Find where the given text appears and provide that cell's center as [x, y] coordinate. 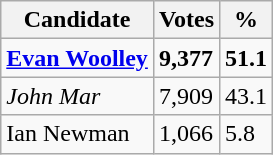
% [246, 20]
7,909 [186, 96]
51.1 [246, 58]
Votes [186, 20]
1,066 [186, 134]
John Mar [78, 96]
43.1 [246, 96]
9,377 [186, 58]
Ian Newman [78, 134]
Evan Woolley [78, 58]
Candidate [78, 20]
5.8 [246, 134]
